Scan for the cell matching the given text and deliver its (x, y) coordinate at center. 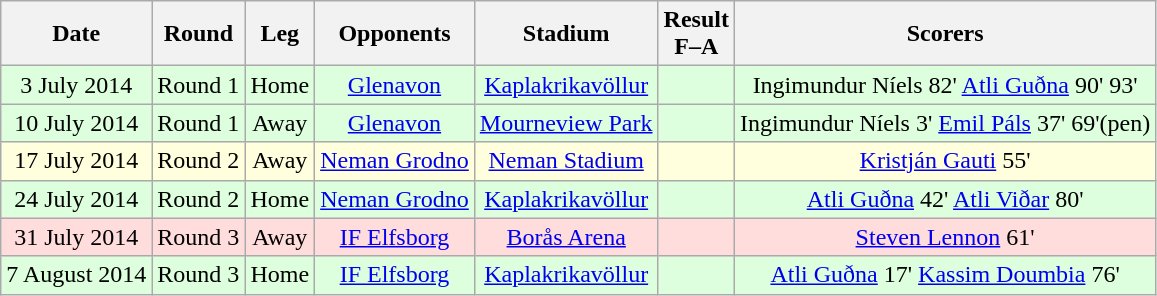
Leg (280, 34)
Steven Lennon 61' (944, 237)
Atli Guðna 17' Kassim Doumbia 76' (944, 275)
Date (76, 34)
3 July 2014 (76, 85)
Opponents (395, 34)
Mourneview Park (566, 123)
7 August 2014 (76, 275)
Kristján Gauti 55' (944, 161)
Ingimundur Níels 82' Atli Guðna 90' 93' (944, 85)
Scorers (944, 34)
Round (198, 34)
Ingimundur Níels 3' Emil Páls 37' 69'(pen) (944, 123)
Atli Guðna 42' Atli Viðar 80' (944, 199)
Stadium (566, 34)
24 July 2014 (76, 199)
10 July 2014 (76, 123)
Neman Stadium (566, 161)
31 July 2014 (76, 237)
Borås Arena (566, 237)
ResultF–A (696, 34)
17 July 2014 (76, 161)
